Return (x, y) of the center of cell containing provided text 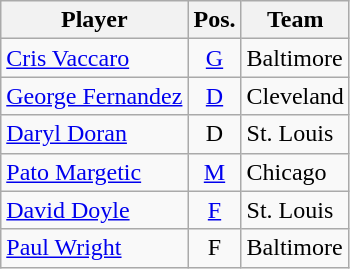
G (214, 58)
Paul Wright (94, 248)
Player (94, 20)
Cleveland (295, 96)
David Doyle (94, 210)
Pos. (214, 20)
M (214, 172)
Chicago (295, 172)
Team (295, 20)
George Fernandez (94, 96)
Daryl Doran (94, 134)
Cris Vaccaro (94, 58)
Pato Margetic (94, 172)
